Return (x, y) of the center of cell containing provided text 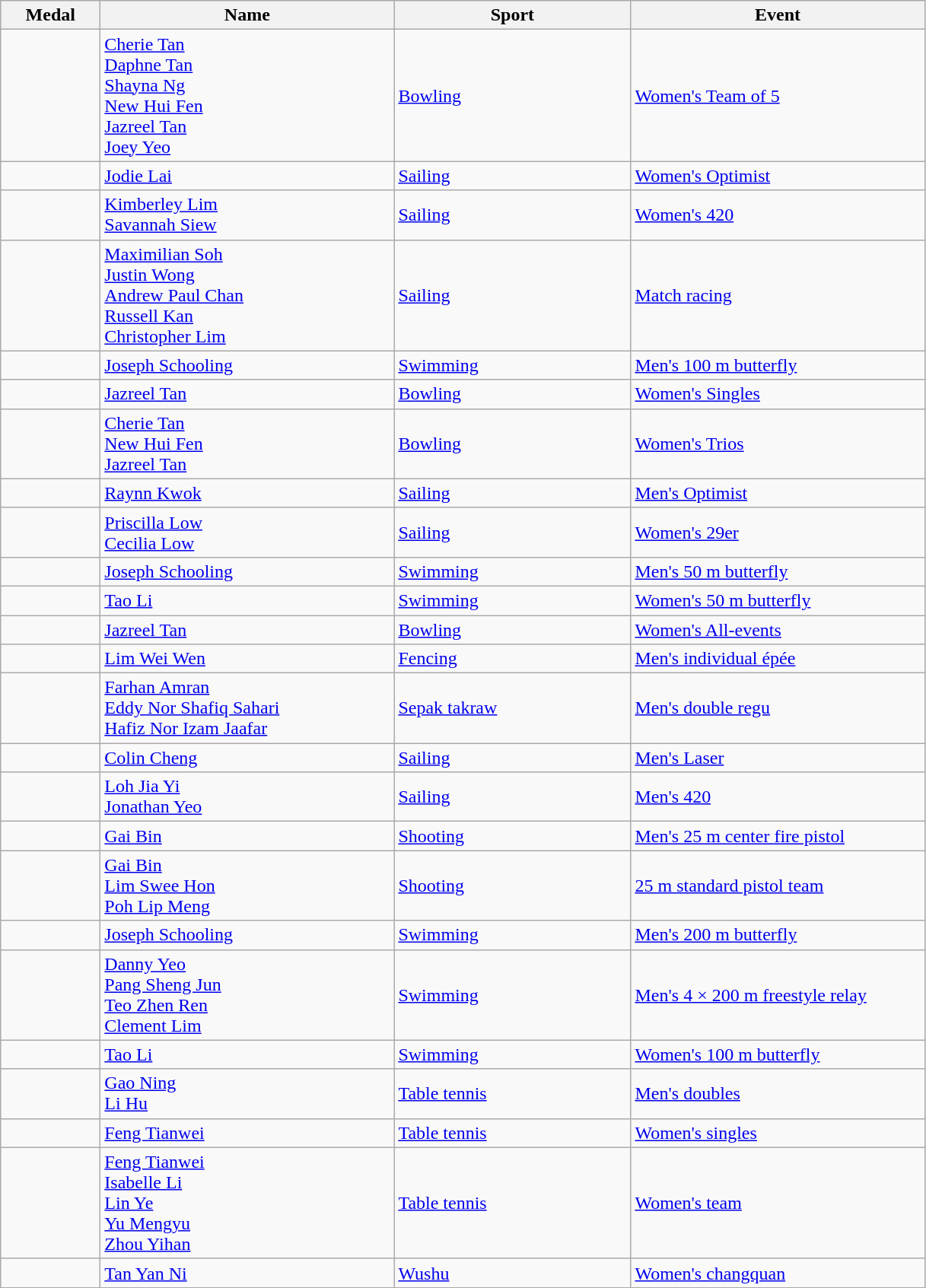
Event (778, 15)
Women's 100 m butterfly (778, 1054)
Sport (513, 15)
Loh Jia YiJonathan Yeo (247, 797)
Gai Bin (247, 836)
Feng Tianwei (247, 1133)
Men's 4 × 200 m freestyle relay (778, 995)
25 m standard pistol team (778, 886)
Women's Team of 5 (778, 96)
Men's Laser (778, 758)
Priscilla LowCecilia Low (247, 533)
Women's Trios (778, 444)
Jodie Lai (247, 176)
Men's 420 (778, 797)
Match racing (778, 295)
Gai BinLim Swee HonPoh Lip Meng (247, 886)
Wushu (513, 1273)
Cherie TanNew Hui FenJazreel Tan (247, 444)
Men's Optimist (778, 493)
Raynn Kwok (247, 493)
Kimberley LimSavannah Siew (247, 215)
Men's individual épée (778, 659)
Fencing (513, 659)
Farhan AmranEddy Nor Shafiq SahariHafiz Nor Izam Jaafar (247, 708)
Women's Optimist (778, 176)
Medal (50, 15)
Sepak takraw (513, 708)
Feng TianweiIsabelle LiLin YeYu MengyuZhou Yihan (247, 1203)
Women's Singles (778, 394)
Men's 100 m butterfly (778, 365)
Lim Wei Wen (247, 659)
Women's 420 (778, 215)
Men's 200 m butterfly (778, 935)
Women's 50 m butterfly (778, 600)
Men's 25 m center fire pistol (778, 836)
Women's singles (778, 1133)
Women's 29er (778, 533)
Colin Cheng (247, 758)
Women's changquan (778, 1273)
Men's double regu (778, 708)
Name (247, 15)
Women's team (778, 1203)
Men's doubles (778, 1094)
Cherie TanDaphne TanShayna NgNew Hui FenJazreel TanJoey Yeo (247, 96)
Danny YeoPang Sheng JunTeo Zhen RenClement Lim (247, 995)
Men's 50 m butterfly (778, 571)
Gao NingLi Hu (247, 1094)
Tan Yan Ni (247, 1273)
Maximilian SohJustin WongAndrew Paul ChanRussell KanChristopher Lim (247, 295)
Women's All-events (778, 629)
